Output the [x, y] coordinate of the center of the cell containing the given text.  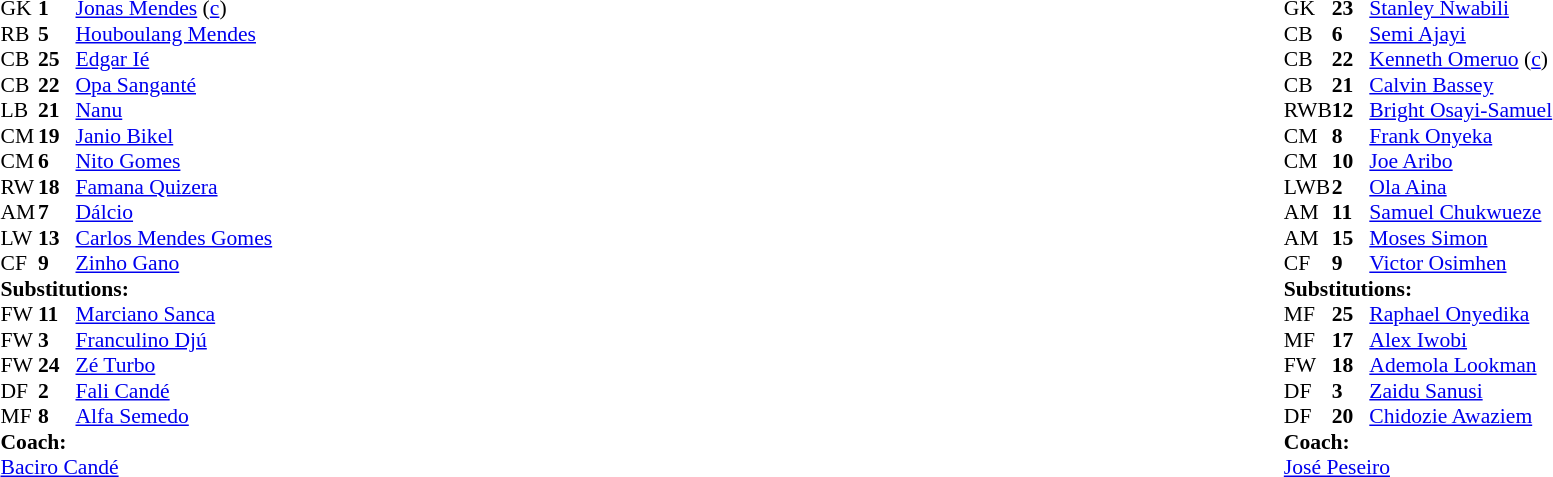
Chidozie Awaziem [1460, 417]
Frank Onyeka [1460, 136]
LW [19, 238]
Dálcio [174, 213]
Ola Aina [1460, 187]
Opa Sanganté [174, 85]
Carlos Mendes Gomes [174, 238]
LWB [1308, 187]
Calvin Bassey [1460, 85]
Nanu [174, 111]
Kenneth Omeruo (c) [1460, 59]
Alex Iwobi [1460, 340]
Victor Osimhen [1460, 263]
RW [19, 187]
Houboulang Mendes [174, 34]
Edgar Ié [174, 59]
Marciano Sanca [174, 315]
Zaidu Sanusi [1460, 391]
Semi Ajayi [1460, 34]
Moses Simon [1460, 238]
Janio Bikel [174, 136]
5 [57, 34]
LB [19, 111]
Raphael Onyedika [1460, 315]
Nito Gomes [174, 161]
Bright Osayi-Samuel [1460, 111]
RB [19, 34]
Zinho Gano [174, 263]
12 [1351, 111]
Franculino Djú [174, 340]
17 [1351, 340]
Famana Quizera [174, 187]
Samuel Chukwueze [1460, 213]
10 [1351, 161]
Alfa Semedo [174, 417]
Fali Candé [174, 391]
Ademola Lookman [1460, 365]
Zé Turbo [174, 365]
19 [57, 136]
24 [57, 365]
7 [57, 213]
15 [1351, 238]
RWB [1308, 111]
13 [57, 238]
20 [1351, 417]
Joe Aribo [1460, 161]
